Capture the cell that displays the provided text and extract its (x, y) central coordinate. 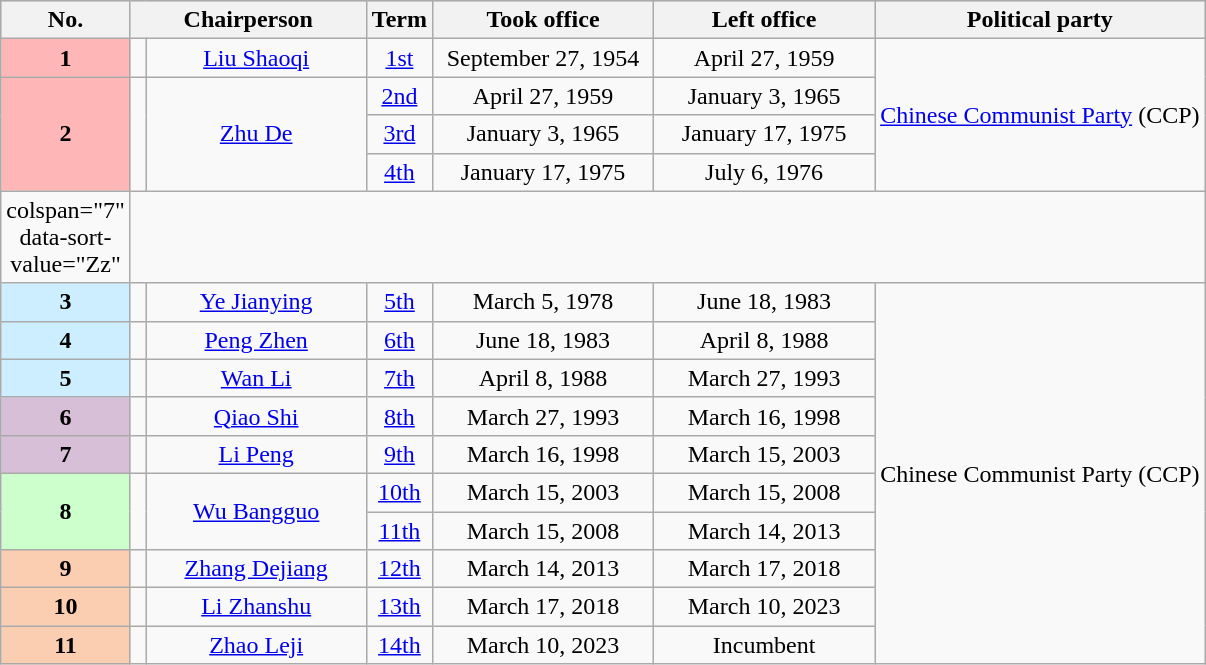
11th (399, 531)
July 6, 1976 (764, 172)
Zhu De (256, 134)
Took office (542, 20)
Qiao Shi (256, 416)
8 (66, 511)
8th (399, 416)
Left office (764, 20)
2 (66, 134)
colspan="7" data-sort-value="Zz" (66, 237)
No. (66, 20)
1 (66, 58)
Incumbent (764, 645)
10 (66, 607)
Peng Zhen (256, 340)
6 (66, 416)
10th (399, 492)
Term (399, 20)
9th (399, 454)
12th (399, 569)
7th (399, 378)
Wan Li (256, 378)
Political party (1040, 20)
13th (399, 607)
Chairperson (248, 20)
4 (66, 340)
3rd (399, 134)
4th (399, 172)
5 (66, 378)
2nd (399, 96)
3 (66, 302)
Wu Bangguo (256, 511)
5th (399, 302)
1st (399, 58)
11 (66, 645)
Zhang Dejiang (256, 569)
Zhao Leji (256, 645)
March 5, 1978 (542, 302)
Li Peng (256, 454)
Ye Jianying (256, 302)
9 (66, 569)
Li Zhanshu (256, 607)
6th (399, 340)
14th (399, 645)
7 (66, 454)
September 27, 1954 (542, 58)
Liu Shaoqi (256, 58)
